Pinpoint the cell where the given text exists, returning its [X, Y] midpoint coordinate. 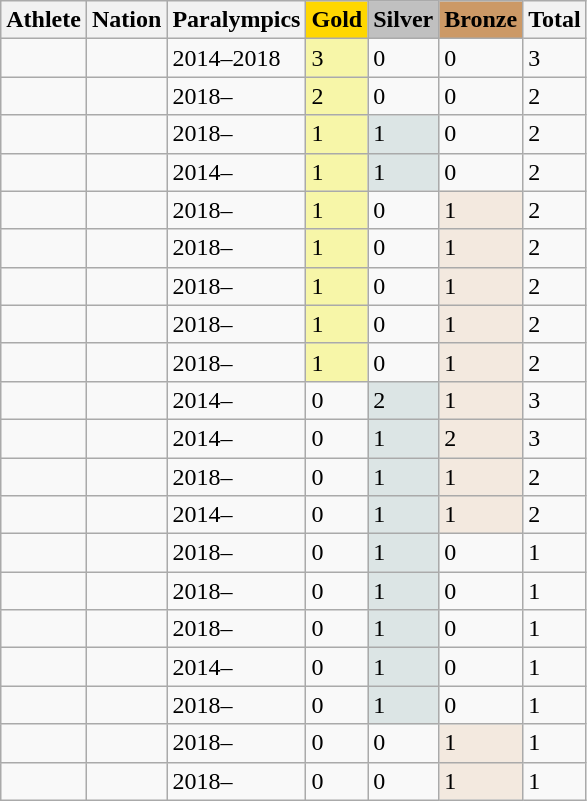
2014–2018 [236, 58]
Paralympics [236, 20]
Total [555, 20]
Gold [337, 20]
Athlete [44, 20]
Bronze [481, 20]
Nation [126, 20]
Silver [404, 20]
